Search for the cell housing the specified text and yield its (X, Y) center coordinate. 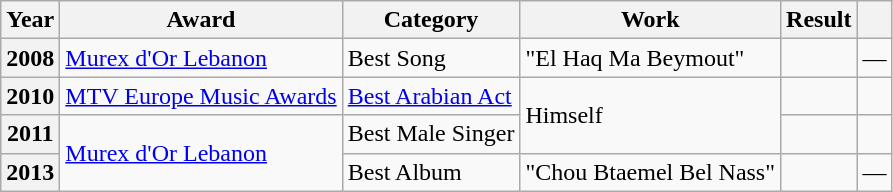
"El Haq Ma Beymout" (650, 58)
2010 (30, 96)
Himself (650, 115)
Result (819, 20)
2008 (30, 58)
MTV Europe Music Awards (201, 96)
Best Arabian Act (431, 96)
Work (650, 20)
2011 (30, 134)
"Chou Btaemel Bel Nass" (650, 172)
Award (201, 20)
2013 (30, 172)
Best Song (431, 58)
Best Male Singer (431, 134)
Category (431, 20)
Year (30, 20)
Best Album (431, 172)
